For the text-containing cell, return its midpoint in [X, Y] coordinate format. 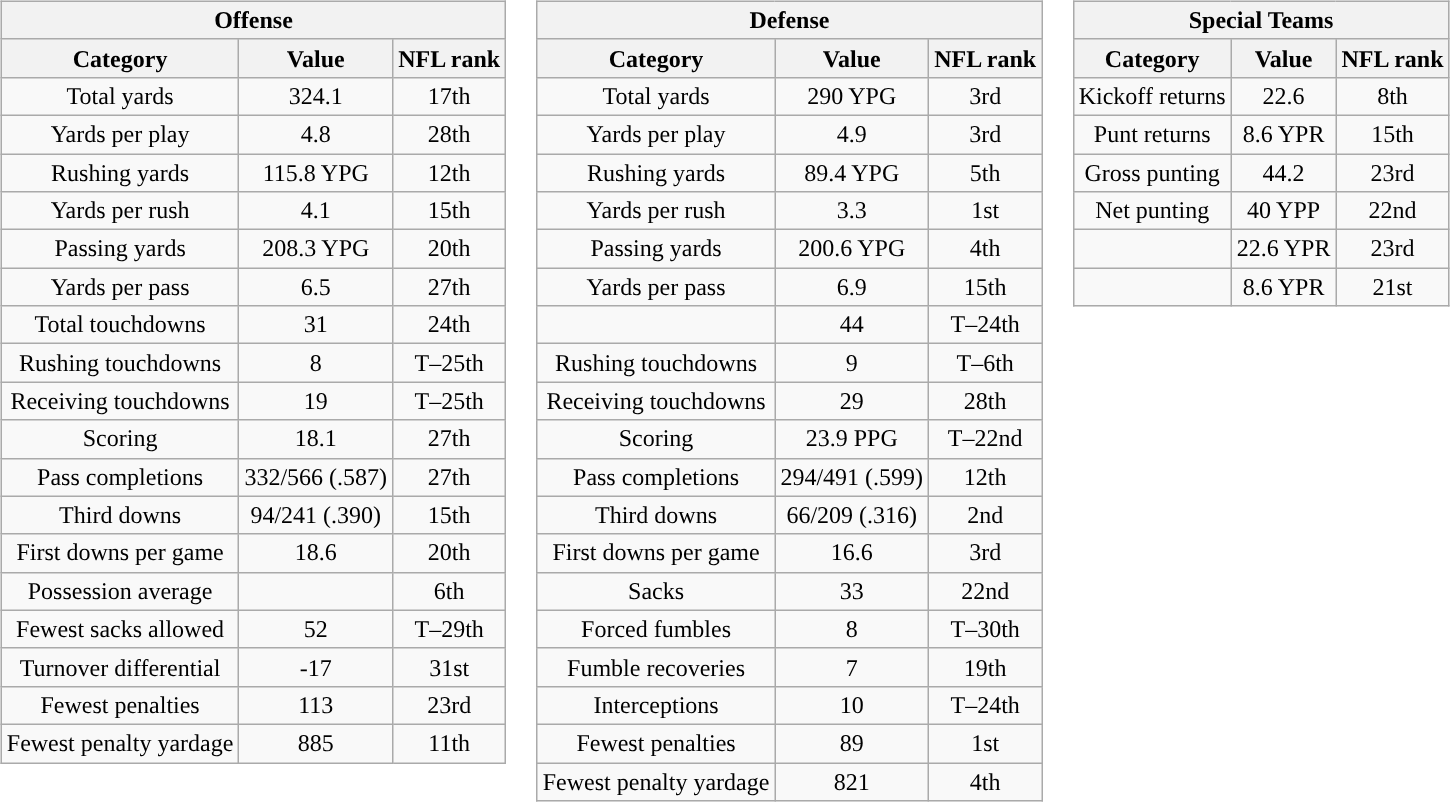
Kickoff returns [1152, 96]
23.9 PPG [852, 439]
Sacks [656, 591]
7 [852, 667]
2nd [986, 515]
19th [986, 667]
9 [852, 363]
31st [450, 667]
Fewest sacks allowed [120, 629]
17th [450, 96]
44 [852, 325]
Net punting [1152, 211]
Gross punting [1152, 173]
24th [450, 325]
Forced fumbles [656, 629]
115.8 YPG [316, 173]
5th [986, 173]
324.1 [316, 96]
10 [852, 705]
Turnover differential [120, 667]
Interceptions [656, 705]
3.3 [852, 211]
290 YPG [852, 96]
Fumble recoveries [656, 667]
31 [316, 325]
16.6 [852, 553]
T–30th [986, 629]
4.9 [852, 134]
6.5 [316, 287]
332/566 (.587) [316, 477]
11th [450, 743]
-17 [316, 667]
22.6 [1284, 96]
885 [316, 743]
T–22nd [986, 439]
19 [316, 401]
Offense [253, 20]
Total touchdowns [120, 325]
200.6 YPG [852, 249]
44.2 [1284, 173]
22.6 YPR [1284, 249]
94/241 (.390) [316, 515]
21st [1392, 287]
4.8 [316, 134]
8th [1392, 96]
294/491 (.599) [852, 477]
18.1 [316, 439]
6.9 [852, 287]
4.1 [316, 211]
18.6 [316, 553]
89.4 YPG [852, 173]
T–6th [986, 363]
821 [852, 781]
29 [852, 401]
40 YPP [1284, 211]
T–29th [450, 629]
Possession average [120, 591]
89 [852, 743]
113 [316, 705]
208.3 YPG [316, 249]
52 [316, 629]
66/209 (.316) [852, 515]
Punt returns [1152, 134]
6th [450, 591]
Defense [789, 20]
33 [852, 591]
Special Teams [1261, 20]
